Pinpoint the cell where the given text exists, returning its [X, Y] midpoint coordinate. 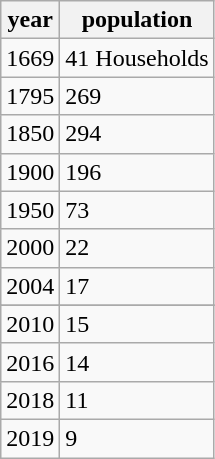
17 [137, 286]
2019 [30, 438]
1900 [30, 172]
15 [137, 324]
2004 [30, 286]
2018 [30, 400]
41 Households [137, 58]
22 [137, 248]
year [30, 20]
269 [137, 96]
1795 [30, 96]
294 [137, 134]
196 [137, 172]
1669 [30, 58]
population [137, 20]
11 [137, 400]
1950 [30, 210]
2010 [30, 324]
1850 [30, 134]
73 [137, 210]
14 [137, 362]
2000 [30, 248]
2016 [30, 362]
9 [137, 438]
